Locate the cell with the specified text and output its (X, Y) center coordinate. 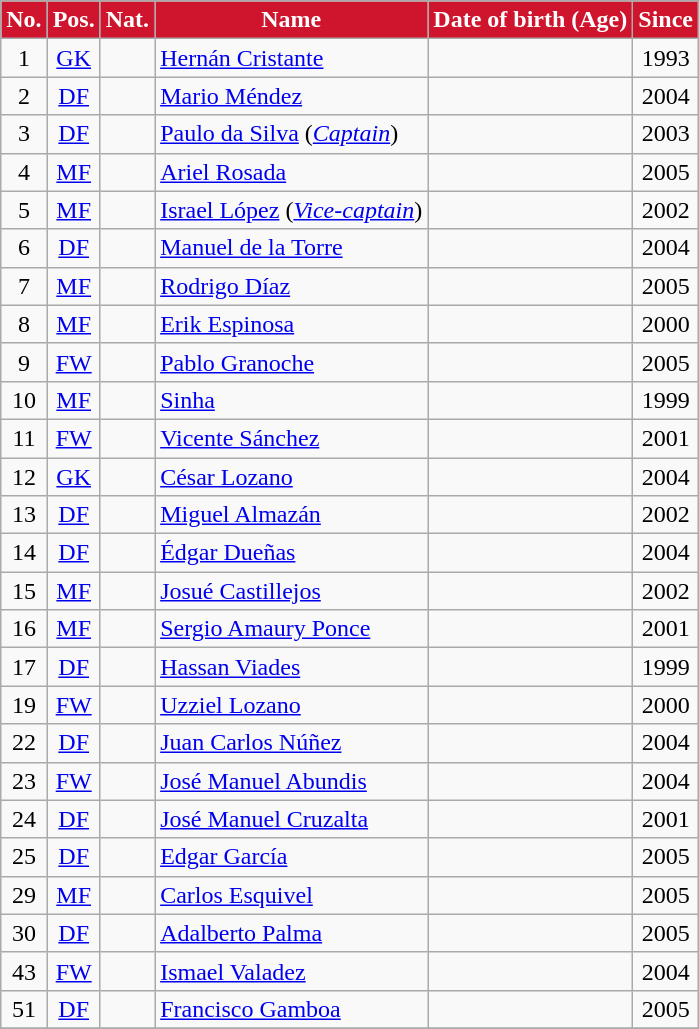
Miguel Almazán (292, 515)
22 (24, 743)
Paulo da Silva (Captain) (292, 134)
51 (24, 1009)
Vicente Sánchez (292, 438)
Nat. (127, 20)
Since (666, 20)
6 (24, 248)
Édgar Dueñas (292, 553)
16 (24, 629)
13 (24, 515)
Erik Espinosa (292, 324)
Francisco Gamboa (292, 1009)
2 (24, 96)
Uzziel Lozano (292, 705)
3 (24, 134)
Ismael Valadez (292, 971)
Rodrigo Díaz (292, 286)
1993 (666, 58)
Carlos Esquivel (292, 895)
Hassan Viades (292, 667)
24 (24, 819)
Josué Castillejos (292, 591)
Juan Carlos Núñez (292, 743)
29 (24, 895)
Ariel Rosada (292, 172)
Sergio Amaury Ponce (292, 629)
César Lozano (292, 477)
Manuel de la Torre (292, 248)
Pos. (74, 20)
43 (24, 971)
1 (24, 58)
Pablo Granoche (292, 362)
5 (24, 210)
14 (24, 553)
25 (24, 857)
Date of birth (Age) (530, 20)
José Manuel Cruzalta (292, 819)
30 (24, 933)
Hernán Cristante (292, 58)
15 (24, 591)
Adalberto Palma (292, 933)
4 (24, 172)
7 (24, 286)
No. (24, 20)
10 (24, 400)
José Manuel Abundis (292, 781)
9 (24, 362)
Mario Méndez (292, 96)
11 (24, 438)
Sinha (292, 400)
19 (24, 705)
17 (24, 667)
2003 (666, 134)
8 (24, 324)
12 (24, 477)
Edgar García (292, 857)
Name (292, 20)
Israel López (Vice-captain) (292, 210)
23 (24, 781)
